Provide the [x, y] coordinate of the cell's center where the given text is located.  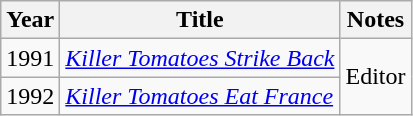
Title [200, 20]
1991 [30, 58]
1992 [30, 96]
Notes [376, 20]
Killer Tomatoes Strike Back [200, 58]
Editor [376, 77]
Year [30, 20]
Killer Tomatoes Eat France [200, 96]
